Search for the cell housing the specified text and yield its (X, Y) center coordinate. 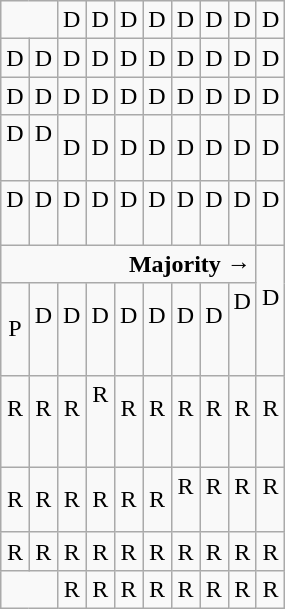
P (15, 329)
Majority → (129, 264)
